Return (X, Y) of the center of cell containing provided text 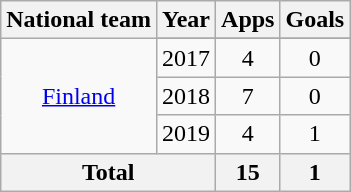
15 (248, 172)
Apps (248, 20)
Year (186, 20)
Finland (79, 96)
Goals (315, 20)
2019 (186, 134)
2018 (186, 96)
Total (108, 172)
7 (248, 96)
National team (79, 20)
2017 (186, 58)
